Determine the (x, y) coordinate at the center of the cell enclosing the given text.  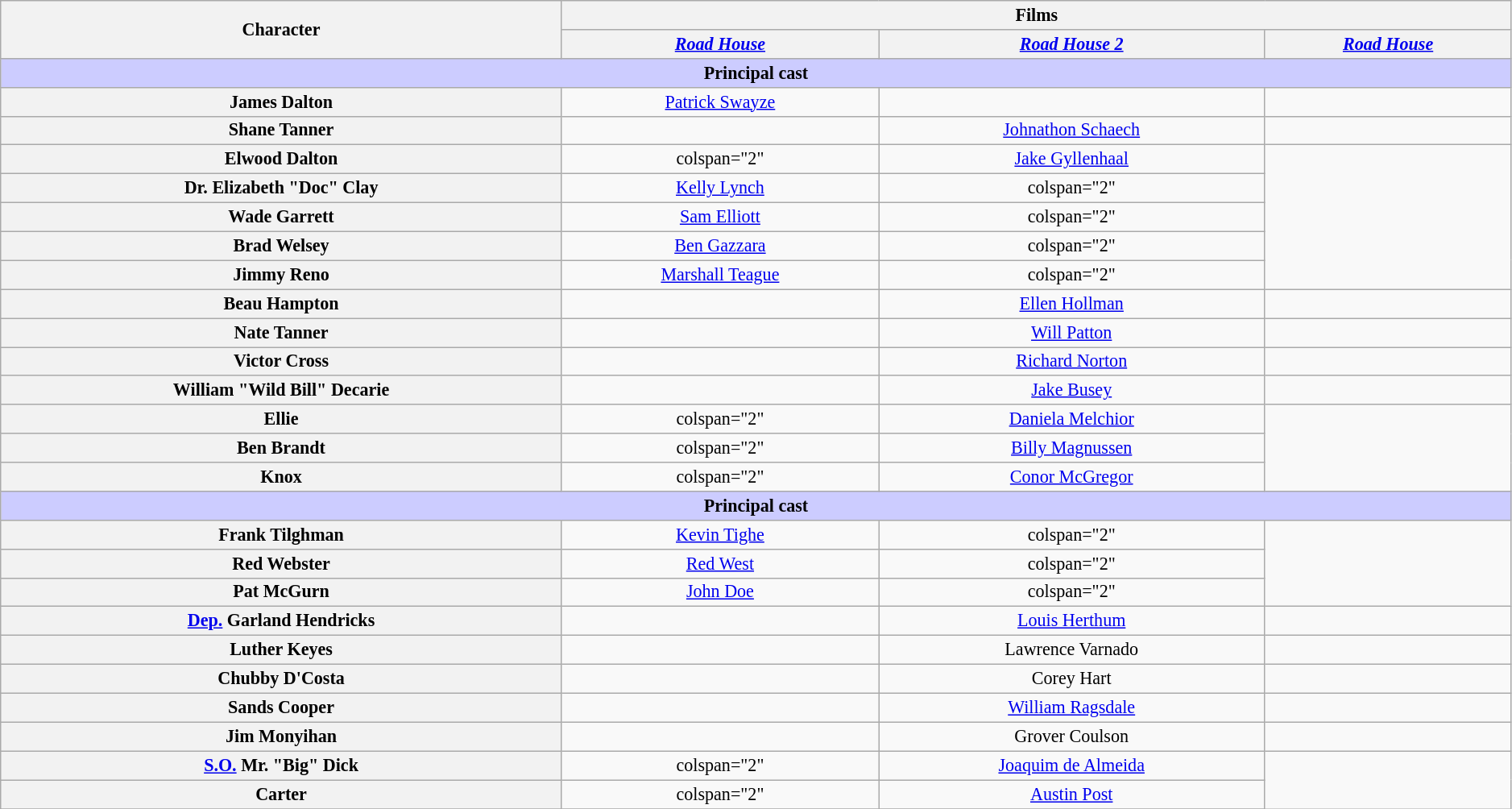
Austin Post (1071, 794)
Wade Garrett (282, 217)
Carter (282, 794)
Knox (282, 476)
Dep. Garland Hendricks (282, 621)
Sam Elliott (720, 217)
Jake Busey (1071, 390)
John Doe (720, 592)
Brad Welsey (282, 246)
Character (282, 29)
Pat McGurn (282, 592)
Elwood Dalton (282, 160)
Victor Cross (282, 361)
Lawrence Varnado (1071, 649)
Sands Cooper (282, 707)
Beau Hampton (282, 304)
Jim Monyihan (282, 736)
Shane Tanner (282, 131)
William Ragsdale (1071, 707)
Grover Coulson (1071, 736)
James Dalton (282, 102)
Richard Norton (1071, 361)
Films (1036, 15)
Ellie (282, 419)
Johnathon Schaech (1071, 131)
Daniela Melchior (1071, 419)
Louis Herthum (1071, 621)
Ben Gazzara (720, 246)
Marshall Teague (720, 275)
Chubby D'Costa (282, 678)
Red Webster (282, 563)
Will Patton (1071, 332)
Red West (720, 563)
Kelly Lynch (720, 188)
Patrick Swayze (720, 102)
Road House 2 (1071, 44)
Ellen Hollman (1071, 304)
Frank Tilghman (282, 534)
Conor McGregor (1071, 476)
Luther Keyes (282, 649)
William "Wild Bill" Decarie (282, 390)
Billy Magnussen (1071, 448)
Jake Gyllenhaal (1071, 160)
S.O. Mr. "Big" Dick (282, 765)
Jimmy Reno (282, 275)
Kevin Tighe (720, 534)
Dr. Elizabeth "Doc" Clay (282, 188)
Ben Brandt (282, 448)
Joaquim de Almeida (1071, 765)
Nate Tanner (282, 332)
Corey Hart (1071, 678)
